For the text-containing cell, return its midpoint in [x, y] coordinate format. 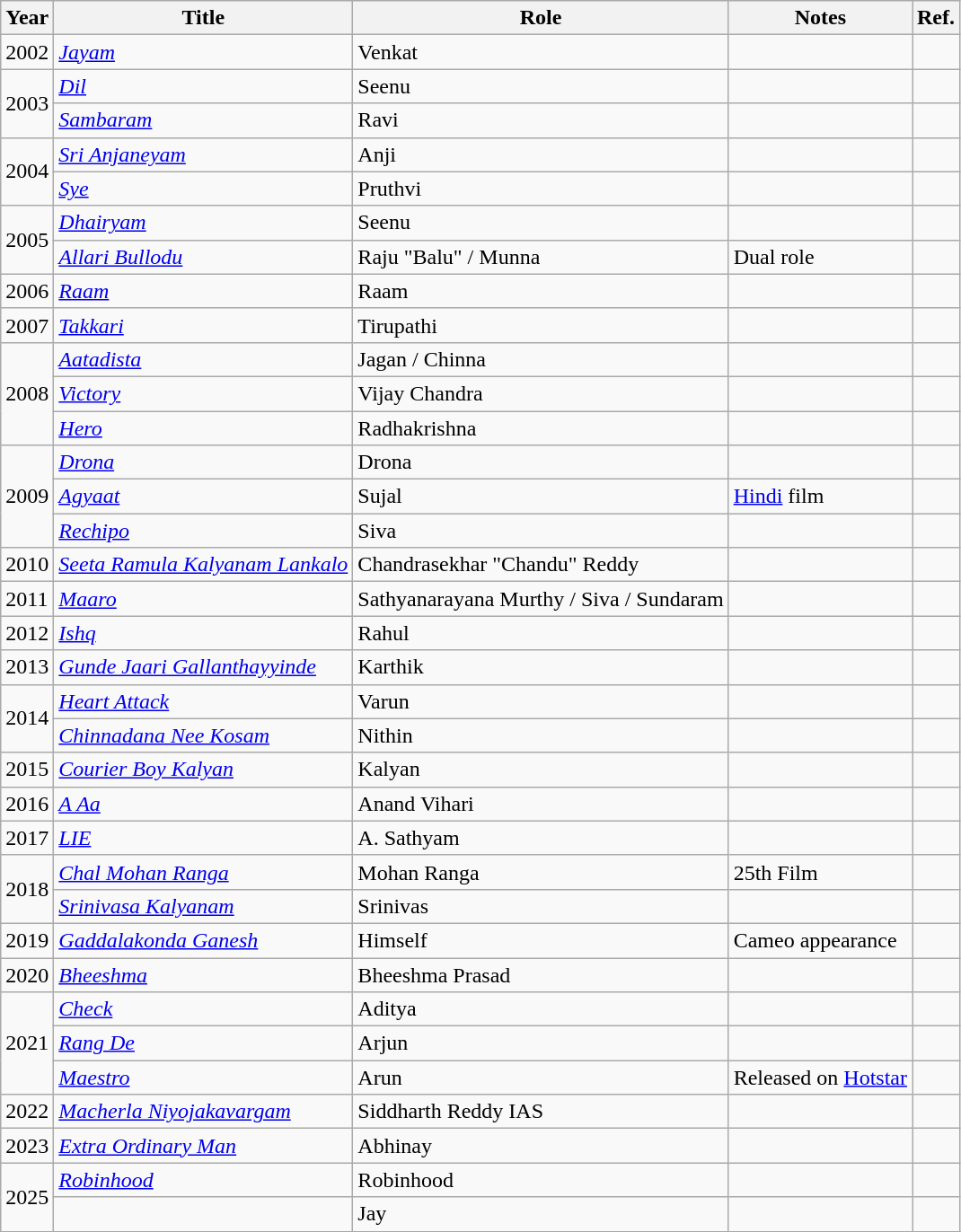
2019 [27, 940]
Role [541, 18]
2005 [27, 240]
2006 [27, 291]
Abhinay [541, 1146]
Karthik [541, 667]
2003 [27, 103]
Dil [203, 86]
Maaro [203, 599]
Jay [541, 1214]
Year [27, 18]
2018 [27, 889]
Victory [203, 393]
Dhairyam [203, 223]
2016 [27, 804]
Released on Hotstar [820, 1078]
Extra Ordinary Man [203, 1146]
Title [203, 18]
Srinivasa Kalyanam [203, 906]
2009 [27, 497]
Hero [203, 428]
25th Film [820, 872]
2021 [27, 1043]
2017 [27, 838]
Notes [820, 18]
Arjun [541, 1043]
Hindi film [820, 497]
Nithin [541, 735]
2012 [27, 633]
Bheeshma Prasad [541, 974]
Tirupathi [541, 325]
Srinivas [541, 906]
2008 [27, 393]
Raju "Balu" / Munna [541, 257]
Rechipo [203, 531]
2014 [27, 718]
Pruthvi [541, 189]
2002 [27, 52]
Jagan / Chinna [541, 359]
Anand Vihari [541, 804]
2004 [27, 172]
2023 [27, 1146]
Radhakrishna [541, 428]
Sri Anjaneyam [203, 154]
Sye [203, 189]
Sathyanarayana Murthy / Siva / Sundaram [541, 599]
Chandrasekhar "Chandu" Reddy [541, 565]
2015 [27, 770]
Sambaram [203, 120]
Dual role [820, 257]
Allari Bullodu [203, 257]
2013 [27, 667]
Siva [541, 531]
Anji [541, 154]
Kalyan [541, 770]
Varun [541, 701]
Cameo appearance [820, 940]
A. Sathyam [541, 838]
Ravi [541, 120]
Check [203, 1009]
2020 [27, 974]
Ishq [203, 633]
Venkat [541, 52]
Gunde Jaari Gallanthayyinde [203, 667]
Courier Boy Kalyan [203, 770]
Macherla Niyojakavargam [203, 1112]
Sujal [541, 497]
Takkari [203, 325]
Heart Attack [203, 701]
Siddharth Reddy IAS [541, 1112]
Agyaat [203, 497]
Vijay Chandra [541, 393]
Aatadista [203, 359]
Gaddalakonda Ganesh [203, 940]
Jayam [203, 52]
2025 [27, 1197]
Mohan Ranga [541, 872]
A Aa [203, 804]
Maestro [203, 1078]
Ref. [936, 18]
LIE [203, 838]
2007 [27, 325]
Seeta Ramula Kalyanam Lankalo [203, 565]
Rahul [541, 633]
2011 [27, 599]
Bheeshma [203, 974]
Aditya [541, 1009]
Arun [541, 1078]
Rang De [203, 1043]
Chal Mohan Ranga [203, 872]
Chinnadana Nee Kosam [203, 735]
2010 [27, 565]
Himself [541, 940]
2022 [27, 1112]
